Pinpoint the cell where the given text exists, returning its [x, y] midpoint coordinate. 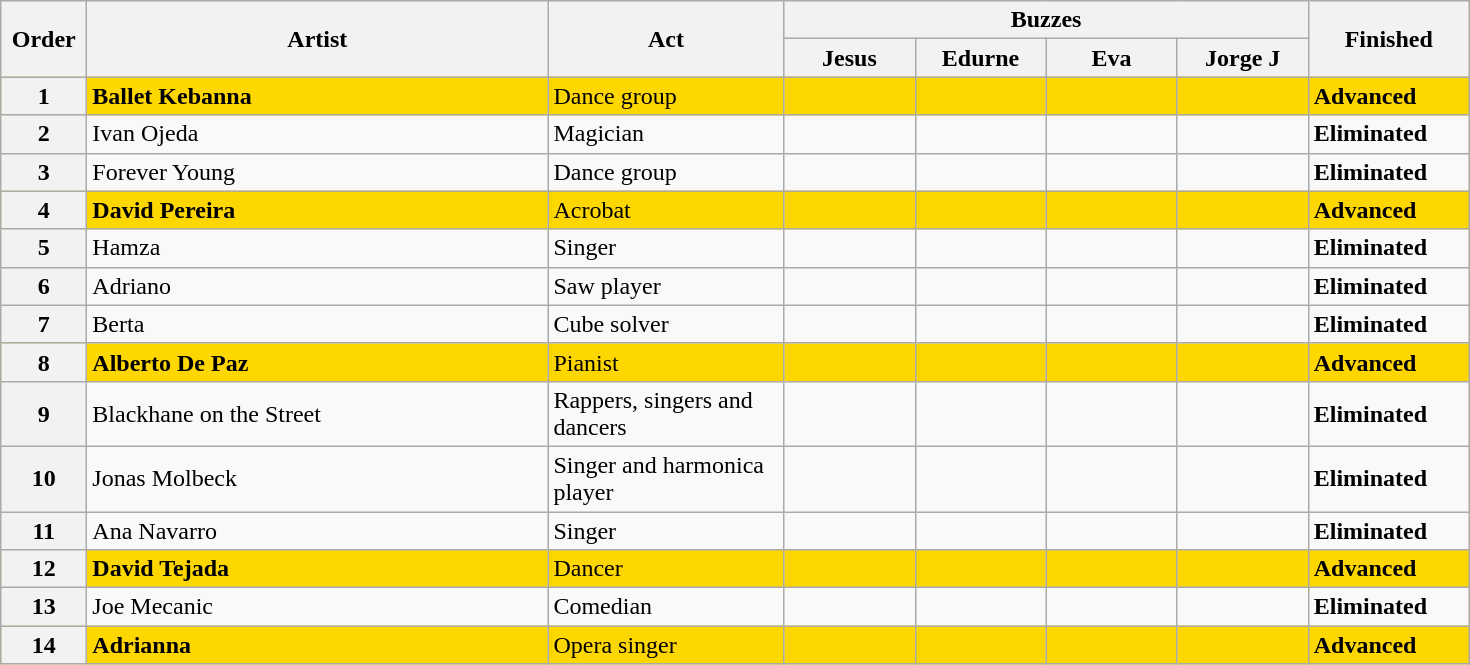
Pianist [666, 362]
Adrianna [318, 645]
Alberto De Paz [318, 362]
Blackhane on the Street [318, 414]
Jorge J [1242, 58]
Forever Young [318, 172]
Adriano [318, 286]
Jonas Molbeck [318, 478]
1 [44, 96]
David Pereira [318, 210]
Comedian [666, 607]
Acrobat [666, 210]
Buzzes [1046, 20]
David Tejada [318, 569]
2 [44, 134]
7 [44, 324]
6 [44, 286]
Eva [1112, 58]
Ivan Ojeda [318, 134]
Joe Mecanic [318, 607]
11 [44, 531]
Singer and harmonica player [666, 478]
10 [44, 478]
Cube solver [666, 324]
Opera singer [666, 645]
3 [44, 172]
Edurne [980, 58]
8 [44, 362]
5 [44, 248]
12 [44, 569]
Ballet Kebanna [318, 96]
Magician [666, 134]
Finished [1388, 39]
9 [44, 414]
Rappers, singers and dancers [666, 414]
Saw player [666, 286]
Ana Navarro [318, 531]
Jesus [850, 58]
4 [44, 210]
Berta [318, 324]
Act [666, 39]
Dancer [666, 569]
Order [44, 39]
13 [44, 607]
Artist [318, 39]
14 [44, 645]
Hamza [318, 248]
